Output the (x, y) coordinate of the center of the cell containing the given text.  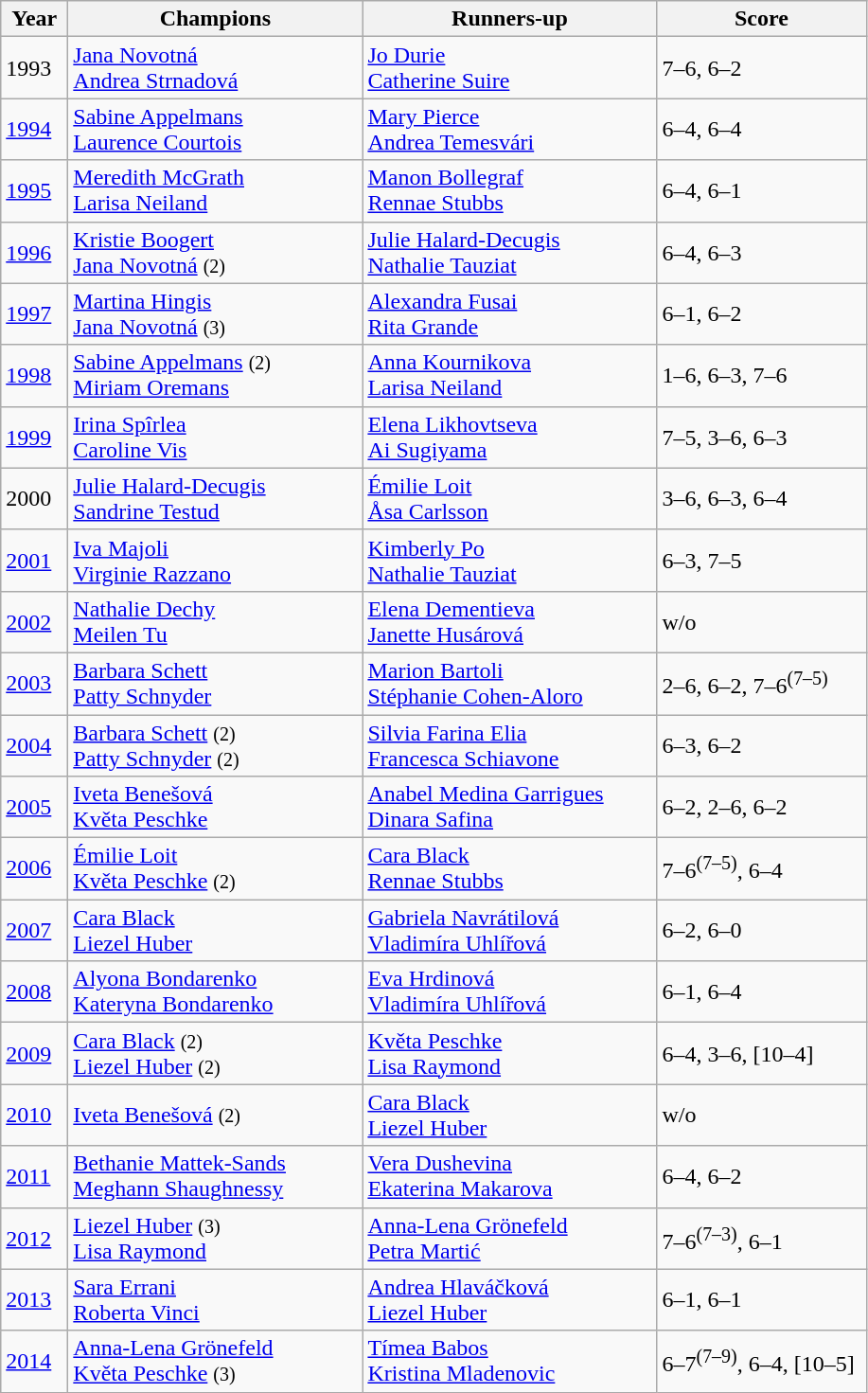
3–6, 6–3, 6–4 (761, 498)
Barbara Schett (2) Patty Schnyder (2) (216, 744)
Runners-up (509, 19)
Jo Durie Catherine Suire (509, 68)
Anna Kournikova Larisa Neiland (509, 375)
Irina Spîrlea Caroline Vis (216, 438)
2010 (34, 1116)
2012 (34, 1239)
Marion Bartoli Stéphanie Cohen-Aloro (509, 684)
Champions (216, 19)
Gabriela Navrátilová Vladimíra Uhlířová (509, 930)
Émilie Loit Åsa Carlsson (509, 498)
Score (761, 19)
Mary Pierce Andrea Temesvári (509, 129)
Vera Dushevina Ekaterina Makarova (509, 1176)
2008 (34, 992)
1995 (34, 191)
7–5, 3–6, 6–3 (761, 438)
Sabine Appelmans (2) Miriam Oremans (216, 375)
Émilie Loit Květa Peschke (2) (216, 869)
6–4, 6–4 (761, 129)
Anna-Lena Grönefeld Petra Martić (509, 1239)
6–4, 6–2 (761, 1176)
1–6, 6–3, 7–6 (761, 375)
Liezel Huber (3) Lisa Raymond (216, 1239)
Květa Peschke Lisa Raymond (509, 1053)
6–2, 6–0 (761, 930)
Martina Hingis Jana Novotná (3) (216, 314)
6–4, 6–1 (761, 191)
Bethanie Mattek-Sands Meghann Shaughnessy (216, 1176)
6–2, 2–6, 6–2 (761, 807)
6–1, 6–2 (761, 314)
2002 (34, 621)
Nathalie Dechy Meilen Tu (216, 621)
Silvia Farina Elia Francesca Schiavone (509, 744)
Year (34, 19)
Anna-Lena Grönefeld Květa Peschke (3) (216, 1362)
1998 (34, 375)
1997 (34, 314)
Iva Majoli Virginie Razzano (216, 561)
Andrea Hlaváčková Liezel Huber (509, 1299)
6–1, 6–1 (761, 1299)
2001 (34, 561)
Manon Bollegraf Rennae Stubbs (509, 191)
6–3, 6–2 (761, 744)
1996 (34, 252)
6–1, 6–4 (761, 992)
6–3, 7–5 (761, 561)
Sabine Appelmans Laurence Courtois (216, 129)
2005 (34, 807)
7–6, 6–2 (761, 68)
Eva Hrdinová Vladimíra Uhlířová (509, 992)
Alexandra Fusai Rita Grande (509, 314)
Sara Errani Roberta Vinci (216, 1299)
Elena Likhovtseva Ai Sugiyama (509, 438)
Kimberly Po Nathalie Tauziat (509, 561)
Iveta Benešová Květa Peschke (216, 807)
7–6(7–3), 6–1 (761, 1239)
Barbara Schett Patty Schnyder (216, 684)
1994 (34, 129)
2004 (34, 744)
Jana Novotná Andrea Strnadová (216, 68)
Cara Black (2) Liezel Huber (2) (216, 1053)
1999 (34, 438)
2011 (34, 1176)
Iveta Benešová (2) (216, 1116)
Alyona Bondarenko Kateryna Bondarenko (216, 992)
2013 (34, 1299)
2006 (34, 869)
2000 (34, 498)
6–7(7–9), 6–4, [10–5] (761, 1362)
Kristie Boogert Jana Novotná (2) (216, 252)
2–6, 6–2, 7–6(7–5) (761, 684)
Meredith McGrath Larisa Neiland (216, 191)
Anabel Medina Garrigues Dinara Safina (509, 807)
2009 (34, 1053)
1993 (34, 68)
Cara Black Rennae Stubbs (509, 869)
Tímea Babos Kristina Mladenovic (509, 1362)
Julie Halard-Decugis Sandrine Testud (216, 498)
Elena Dementieva Janette Husárová (509, 621)
6–4, 3–6, [10–4] (761, 1053)
2003 (34, 684)
Julie Halard-Decugis Nathalie Tauziat (509, 252)
2014 (34, 1362)
6–4, 6–3 (761, 252)
7–6(7–5), 6–4 (761, 869)
2007 (34, 930)
